Pinpoint the cell where the given text exists, returning its [X, Y] midpoint coordinate. 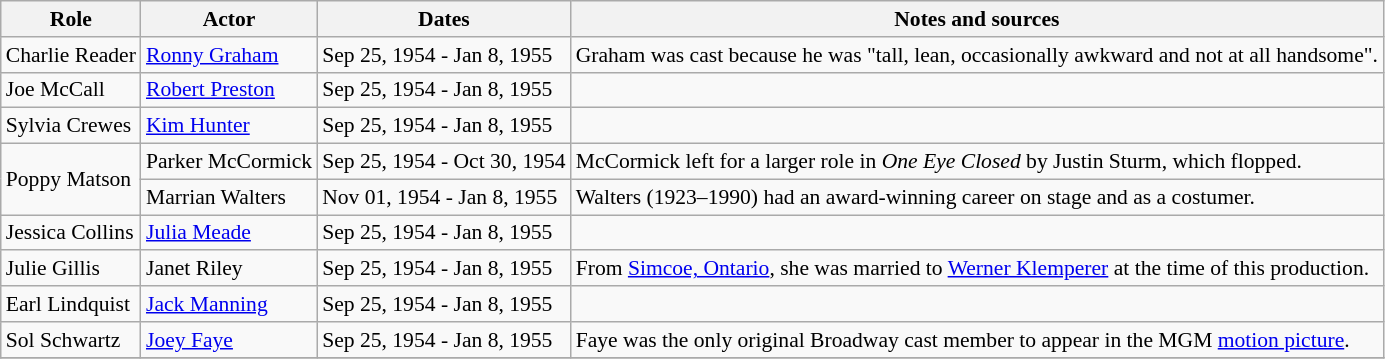
Jessica Collins [71, 233]
Poppy Matson [71, 180]
Jack Manning [229, 304]
Julia Meade [229, 233]
Parker McCormick [229, 162]
Sylvia Crewes [71, 126]
Janet Riley [229, 269]
Faye was the only original Broadway cast member to appear in the MGM motion picture. [977, 340]
Role [71, 19]
Walters (1923–1990) had an award-winning career on stage and as a costumer. [977, 197]
Joey Faye [229, 340]
Julie Gillis [71, 269]
Charlie Reader [71, 55]
Robert Preston [229, 90]
Sep 25, 1954 - Oct 30, 1954 [444, 162]
Actor [229, 19]
Ronny Graham [229, 55]
Sol Schwartz [71, 340]
Notes and sources [977, 19]
McCormick left for a larger role in One Eye Closed by Justin Sturm, which flopped. [977, 162]
Joe McCall [71, 90]
Kim Hunter [229, 126]
Graham was cast because he was "tall, lean, occasionally awkward and not at all handsome". [977, 55]
Dates [444, 19]
Earl Lindquist [71, 304]
From Simcoe, Ontario, she was married to Werner Klemperer at the time of this production. [977, 269]
Nov 01, 1954 - Jan 8, 1955 [444, 197]
Marrian Walters [229, 197]
